Determine the [x, y] coordinate at the center of the cell enclosing the given text.  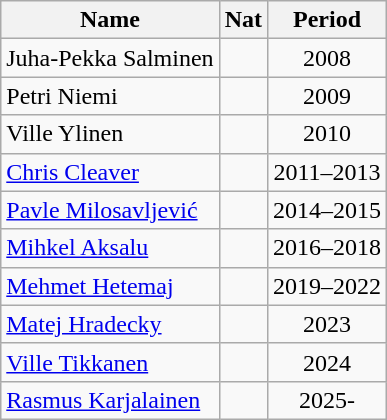
2025- [328, 400]
Period [328, 20]
2019–2022 [328, 286]
2023 [328, 324]
Chris Cleaver [110, 172]
Name [110, 20]
Petri Niemi [110, 96]
2024 [328, 362]
2010 [328, 134]
2011–2013 [328, 172]
Juha-Pekka Salminen [110, 58]
Ville Tikkanen [110, 362]
2009 [328, 96]
Nat [243, 20]
Ville Ylinen [110, 134]
2016–2018 [328, 248]
Mihkel Aksalu [110, 248]
2014–2015 [328, 210]
Pavle Milosavljević [110, 210]
Rasmus Karjalainen [110, 400]
2008 [328, 58]
Matej Hradecky [110, 324]
Mehmet Hetemaj [110, 286]
